Determine the [X, Y] coordinate at the center of the cell enclosing the given text.  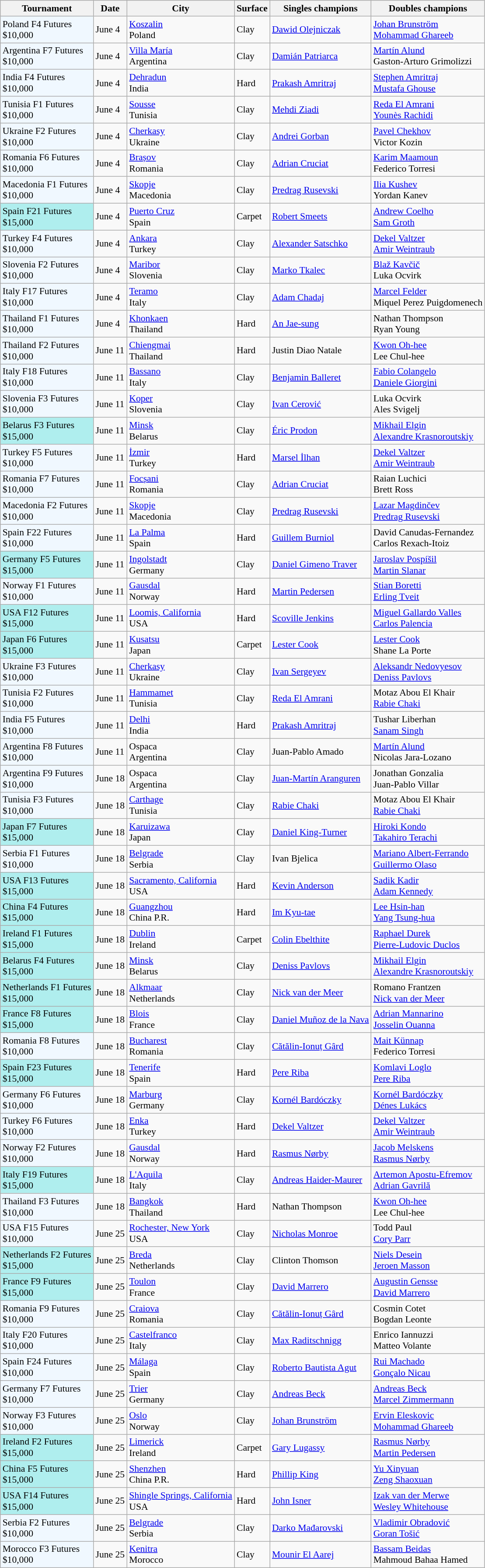
Hiroki Kondo Takahiro Terachi [428, 833]
Shingle Springs, CaliforniaUSA [181, 1501]
Im Kyu-tae [321, 912]
Norway F2 Futures$10,000 [47, 1153]
Mehdi Ziadi [321, 109]
Sacramento, CaliforniaUSA [181, 886]
Italy F18 Futures$10,000 [47, 377]
Nicholas Monroe [321, 1234]
GuangzhouChina P.R. [181, 912]
Izak van der Merwe Wesley Whitehouse [428, 1501]
Deniss Pavlovs [321, 966]
Marsel İlhan [321, 458]
Ukraine F2 Futures$10,000 [47, 137]
Argentina F8 Futures$10,000 [47, 752]
LimerickIreland [181, 1447]
AnkaraTurkey [181, 243]
France F8 Futures$15,000 [47, 1019]
Mait Künnap Federico Torresi [428, 1046]
Pavel Chekhov Victor Kozin [428, 137]
Ireland F1 Futures$15,000 [47, 939]
Robert Smeets [321, 217]
Aleksandr Nedovyesov Deniss Pavlovs [428, 671]
Turkey F6 Futures$10,000 [47, 1127]
Luka Ocvirk Ales Svigelj [428, 404]
Guillem Burniol [321, 538]
Darko Mađarovski [321, 1528]
Juan-Pablo Amado [321, 752]
Germany F7 Futures$10,000 [47, 1394]
Serbia F2 Futures$10,000 [47, 1528]
Norway F3 Futures$10,000 [47, 1421]
Yu Xinyuan Zeng Shaoxuan [428, 1474]
Norway F1 Futures$10,000 [47, 591]
Rasmus Nørby [321, 1153]
Romano Frantzen Nick van der Meer [428, 993]
FocșaniRomania [181, 484]
Loomis, CaliforniaUSA [181, 618]
Romania F8 Futures$10,000 [47, 1046]
Ilia Kushev Yordan Kanev [428, 190]
India F5 Futures$10,000 [47, 725]
France F9 Futures$15,000 [47, 1287]
Lazar Magdinčev Predrag Rusevski [428, 511]
Clinton Thomson [321, 1261]
Pere Riba [321, 1073]
Roberto Bautista Agut [321, 1368]
Sadik Kadir Adam Kennedy [428, 886]
USA F13 Futures$15,000 [47, 886]
Raphael Durek Pierre-Ludovic Duclos [428, 939]
Ervin Eleskovic Mohammad Ghareeb [428, 1421]
USA F15 Futures$10,000 [47, 1234]
Daniel Gimeno Traver [321, 565]
Jaroslav Pospíšil Martin Slanar [428, 565]
Johan Brunström Mohammad Ghareeb [428, 30]
La PalmaSpain [181, 538]
Phillip King [321, 1474]
Poland F4 Futures$10,000 [47, 30]
Todd Paul Cory Parr [428, 1234]
China F4 Futures$15,000 [47, 912]
MarburgGermany [181, 1100]
Stephen Amritraj Mustafa Ghouse [428, 83]
TrierGermany [181, 1394]
CastelfrancoItaly [181, 1340]
KaruizawaJapan [181, 833]
John Isner [321, 1501]
Spain F22 Futures$10,000 [47, 538]
Vladimir Obradović Goran Tošić [428, 1528]
Date [110, 8]
Nick van der Meer [321, 993]
USA F14 Futures$15,000 [47, 1501]
Germany F5 Futures$15,000 [47, 565]
Max Raditschnigg [321, 1340]
Andrei Gorban [321, 137]
Johan Brunström [321, 1421]
Argentina F9 Futures$10,000 [47, 778]
Kevin Anderson [321, 886]
Ukraine F3 Futures$10,000 [47, 671]
Colin Ebelthite [321, 939]
Tunisia F3 Futures$10,000 [47, 805]
TeramoItaly [181, 297]
DehradunIndia [181, 83]
Martín Alund Nicolas Jara-Lozano [428, 752]
Justin Diao Natale [321, 350]
Singles champions [321, 8]
Slovenia F3 Futures$10,000 [47, 404]
Dekel Valtzer [321, 1127]
Serbia F1 Futures$10,000 [47, 859]
KhonkaenThailand [181, 324]
Romania F7 Futures$10,000 [47, 484]
Niels Desein Jeroen Masson [428, 1261]
India F4 Futures$10,000 [47, 83]
Macedonia F1 Futures$10,000 [47, 190]
Turkey F4 Futures$10,000 [47, 243]
HammametTunisia [181, 699]
Romania F9 Futures$10,000 [47, 1314]
Scoville Jenkins [321, 618]
Kornél Bardóczky [321, 1100]
BangkokThailand [181, 1206]
Andreas Beck Marcel Zimmermann [428, 1394]
China F5 Futures$15,000 [47, 1474]
David Marrero [321, 1287]
Mariano Albert-Ferrando Guillermo Olaso [428, 859]
Japan F7 Futures$15,000 [47, 833]
Andreas Haider-Maurer [321, 1180]
Belarus F3 Futures$15,000 [47, 431]
BrașovRomania [181, 163]
Romania F6 Futures$10,000 [47, 163]
Tournament [47, 8]
Ivan Sergeyev [321, 671]
Damián Patriarca [321, 56]
Italy F17 Futures$10,000 [47, 297]
KoszalinPoland [181, 30]
Ireland F2 Futures$15,000 [47, 1447]
Rochester, New YorkUSA [181, 1234]
Ivan Cerović [321, 404]
BassanoItaly [181, 377]
DublinIreland [181, 939]
Enrico Iannuzzi Matteo Volante [428, 1340]
Netherlands F2 Futures$15,000 [47, 1261]
Rasmus Nørby Martin Pedersen [428, 1447]
Gary Lugassy [321, 1447]
Lester Cook Shane La Porte [428, 645]
Italy F19 Futures$15,000 [47, 1180]
Doubles champions [428, 8]
ToulonFrance [181, 1287]
CarthageTunisia [181, 805]
Stian Boretti Erling Tveit [428, 591]
Tunisia F2 Futures$10,000 [47, 699]
Bassam Beidas Mahmoud Bahaa Hamed [428, 1555]
Kornél Bardóczky Dénes Lukács [428, 1100]
ShenzhenChina P.R. [181, 1474]
Rabie Chaki [321, 805]
Thailand F1 Futures$10,000 [47, 324]
KusatsuJapan [181, 645]
Villa MaríaArgentina [181, 56]
Nathan Thompson [321, 1206]
Ivan Bjelica [321, 859]
EnkaTurkey [181, 1127]
Miguel Gallardo Valles Carlos Palencia [428, 618]
Adam Chadaj [321, 297]
Mounir El Aarej [321, 1555]
Artemon Apostu-Efremov Adrian Gavrilă [428, 1180]
BloisFrance [181, 1019]
Juan-Martín Aranguren [321, 778]
Fabio Colangelo Daniele Giorgini [428, 377]
L'AquilaItaly [181, 1180]
Reda El Amrani Younès Rachidi [428, 109]
ChiengmaiThailand [181, 350]
Belarus F4 Futures$15,000 [47, 966]
AlkmaarNetherlands [181, 993]
DelhiIndia [181, 725]
City [181, 8]
Komlavi Loglo Pere Riba [428, 1073]
Macedonia F2 Futures$10,000 [47, 511]
Daniel King-Turner [321, 833]
Puerto CruzSpain [181, 217]
Alexander Satschko [321, 243]
USA F12 Futures$15,000 [47, 618]
Augustin Gensse David Marrero [428, 1287]
IngolstadtGermany [181, 565]
Blaž Kavčič Luka Ocvirk [428, 271]
Thailand F3 Futures$10,000 [47, 1206]
Morocco F3 Futures$10,000 [47, 1555]
KenitraMorocco [181, 1555]
OsloNorway [181, 1421]
Marcel Felder Miquel Perez Puigdomenech [428, 297]
Éric Prodon [321, 431]
Lester Cook [321, 645]
Reda El Amrani [321, 699]
SousseTunisia [181, 109]
Rui Machado Gonçalo Nicau [428, 1368]
Turkey F5 Futures$10,000 [47, 458]
An Jae-sung [321, 324]
CraiovaRomania [181, 1314]
David Canudas-Fernandez Carlos Rexach-Itoiz [428, 538]
Martín Alund Gaston-Arturo Grimolizzi [428, 56]
Nathan Thompson Ryan Young [428, 324]
Andreas Beck [321, 1394]
Italy F20 Futures$10,000 [47, 1340]
MariborSlovenia [181, 271]
Adrian Mannarino Josselin Ouanna [428, 1019]
Tushar Liberhan Sanam Singh [428, 725]
BredaNetherlands [181, 1261]
Argentina F7 Futures$10,000 [47, 56]
Spain F24 Futures$10,000 [47, 1368]
Slovenia F2 Futures$10,000 [47, 271]
Dawid Olejniczak [321, 30]
Marko Tkalec [321, 271]
Benjamin Balleret [321, 377]
Cosmin Cotet Bogdan Leonte [428, 1314]
Jonathan Gonzalia Juan-Pablo Villar [428, 778]
Karim Maamoun Federico Torresi [428, 163]
Surface [252, 8]
Andrew Coelho Sam Groth [428, 217]
Raian Luchici Brett Ross [428, 484]
Jacob Melskens Rasmus Nørby [428, 1153]
Spain F23 Futures$15,000 [47, 1073]
Germany F6 Futures$10,000 [47, 1100]
MálagaSpain [181, 1368]
Japan F6 Futures$15,000 [47, 645]
Lee Hsin-han Yang Tsung-hua [428, 912]
Netherlands F1 Futures$15,000 [47, 993]
BucharestRomania [181, 1046]
Martin Pedersen [321, 591]
İzmirTurkey [181, 458]
KoperSlovenia [181, 404]
Thailand F2 Futures$10,000 [47, 350]
Spain F21 Futures$15,000 [47, 217]
Tunisia F1 Futures$10,000 [47, 109]
TenerifeSpain [181, 1073]
Daniel Muñoz de la Nava [321, 1019]
